Extract the [X, Y] coordinate from the center of the cell holding the provided text.  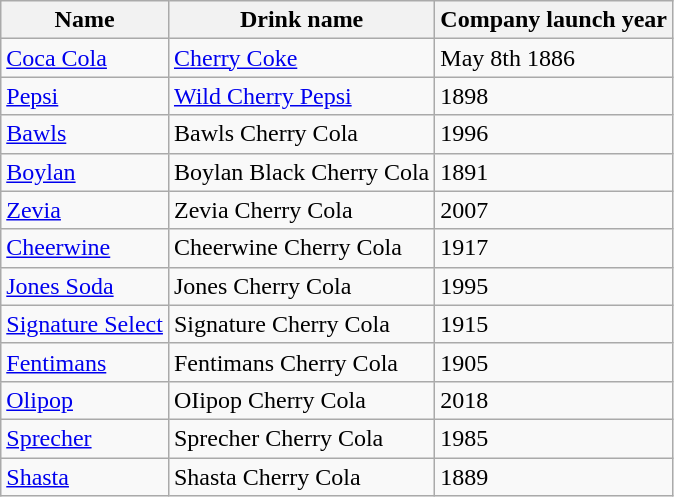
1889 [554, 477]
Fentimans Cherry Cola [301, 362]
Drink name [301, 20]
Signature Cherry Cola [301, 324]
Sprecher Cherry Cola [301, 438]
Shasta [85, 477]
Cheerwine Cherry Cola [301, 248]
Zevia [85, 210]
1985 [554, 438]
2007 [554, 210]
Jones Cherry Cola [301, 286]
Wild Cherry Pepsi [301, 96]
Fentimans [85, 362]
Jones Soda [85, 286]
Zevia Cherry Cola [301, 210]
Cheerwine [85, 248]
1891 [554, 172]
May 8th 1886 [554, 58]
1917 [554, 248]
Sprecher [85, 438]
Cherry Coke [301, 58]
Name [85, 20]
Pepsi [85, 96]
Olipop [85, 400]
1996 [554, 134]
Bawls [85, 134]
1898 [554, 96]
1905 [554, 362]
2018 [554, 400]
Company launch year [554, 20]
OIipop Cherry Cola [301, 400]
Bawls Cherry Cola [301, 134]
Boylan Black Cherry Cola [301, 172]
1995 [554, 286]
1915 [554, 324]
Shasta Cherry Cola [301, 477]
Coca Cola [85, 58]
Signature Select [85, 324]
Boylan [85, 172]
